Determine the [X, Y] coordinate at the center of the cell enclosing the given text.  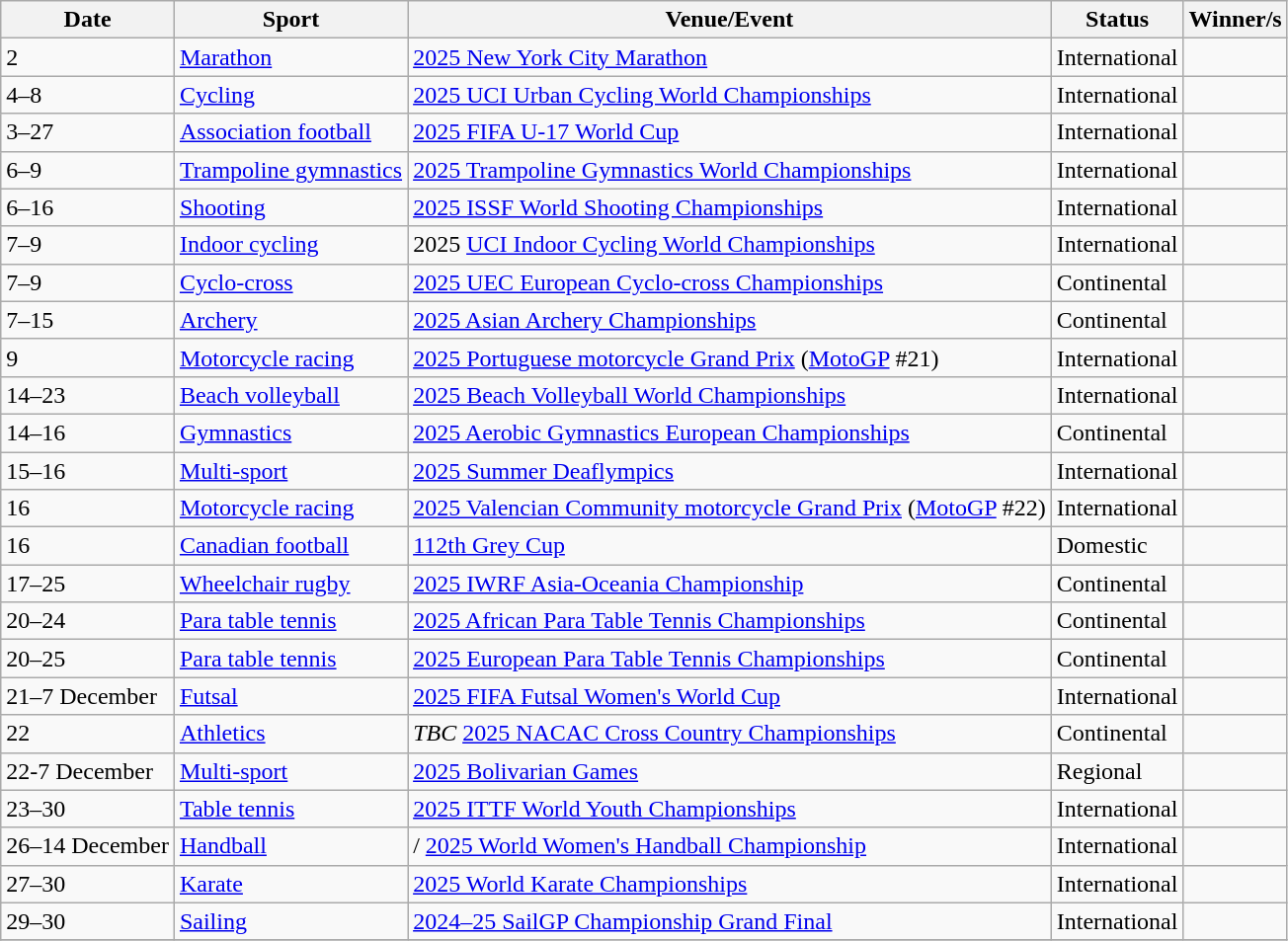
2025 African Para Table Tennis Championships [730, 621]
9 [88, 357]
2025 FIFA U-17 World Cup [730, 132]
2025 Beach Volleyball World Championships [730, 395]
Shooting [290, 207]
Sailing [290, 921]
Marathon [290, 57]
Gymnastics [290, 432]
22 [88, 734]
Karate [290, 884]
2025 Summer Deaflympics [730, 471]
2025 ISSF World Shooting Championships [730, 207]
Cycling [290, 95]
21–7 December [88, 696]
Handball [290, 846]
2025 IWRF Asia-Oceania Championship [730, 584]
Date [88, 20]
112th Grey Cup [730, 546]
6–16 [88, 207]
Regional [1117, 771]
26–14 December [88, 846]
22-7 December [88, 771]
15–16 [88, 471]
Sport [290, 20]
Domestic [1117, 546]
27–30 [88, 884]
Canadian football [290, 546]
7–15 [88, 320]
3–27 [88, 132]
Athletics [290, 734]
14–23 [88, 395]
Status [1117, 20]
17–25 [88, 584]
Futsal [290, 696]
2 [88, 57]
2025 FIFA Futsal Women's World Cup [730, 696]
2025 New York City Marathon [730, 57]
2025 Portuguese motorcycle Grand Prix (MotoGP #21) [730, 357]
2025 World Karate Championships [730, 884]
2025 UCI Indoor Cycling World Championships [730, 245]
Wheelchair rugby [290, 584]
TBC 2025 NACAC Cross Country Championships [730, 734]
23–30 [88, 809]
Venue/Event [730, 20]
Table tennis [290, 809]
2025 European Para Table Tennis Championships [730, 659]
2025 Bolivarian Games [730, 771]
14–16 [88, 432]
20–25 [88, 659]
20–24 [88, 621]
Beach volleyball [290, 395]
6–9 [88, 170]
Association football [290, 132]
2025 UEC European Cyclo-cross Championships [730, 282]
2024–25 SailGP Championship Grand Final [730, 921]
Archery [290, 320]
2025 ITTF World Youth Championships [730, 809]
Cyclo-cross [290, 282]
2025 Aerobic Gymnastics European Championships [730, 432]
Winner/s [1235, 20]
/ 2025 World Women's Handball Championship [730, 846]
Indoor cycling [290, 245]
2025 Valencian Community motorcycle Grand Prix (MotoGP #22) [730, 509]
2025 Trampoline Gymnastics World Championships [730, 170]
4–8 [88, 95]
29–30 [88, 921]
Trampoline gymnastics [290, 170]
2025 UCI Urban Cycling World Championships [730, 95]
2025 Asian Archery Championships [730, 320]
